Return [x, y] of the center of cell containing provided text 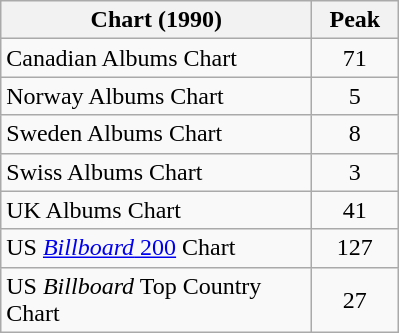
Swiss Albums Chart [156, 172]
27 [355, 300]
71 [355, 58]
UK Albums Chart [156, 210]
8 [355, 134]
3 [355, 172]
5 [355, 96]
Sweden Albums Chart [156, 134]
US Billboard Top Country Chart [156, 300]
127 [355, 248]
Norway Albums Chart [156, 96]
US Billboard 200 Chart [156, 248]
41 [355, 210]
Chart (1990) [156, 20]
Peak [355, 20]
Canadian Albums Chart [156, 58]
